Output the (x, y) coordinate of the center of the cell containing the given text.  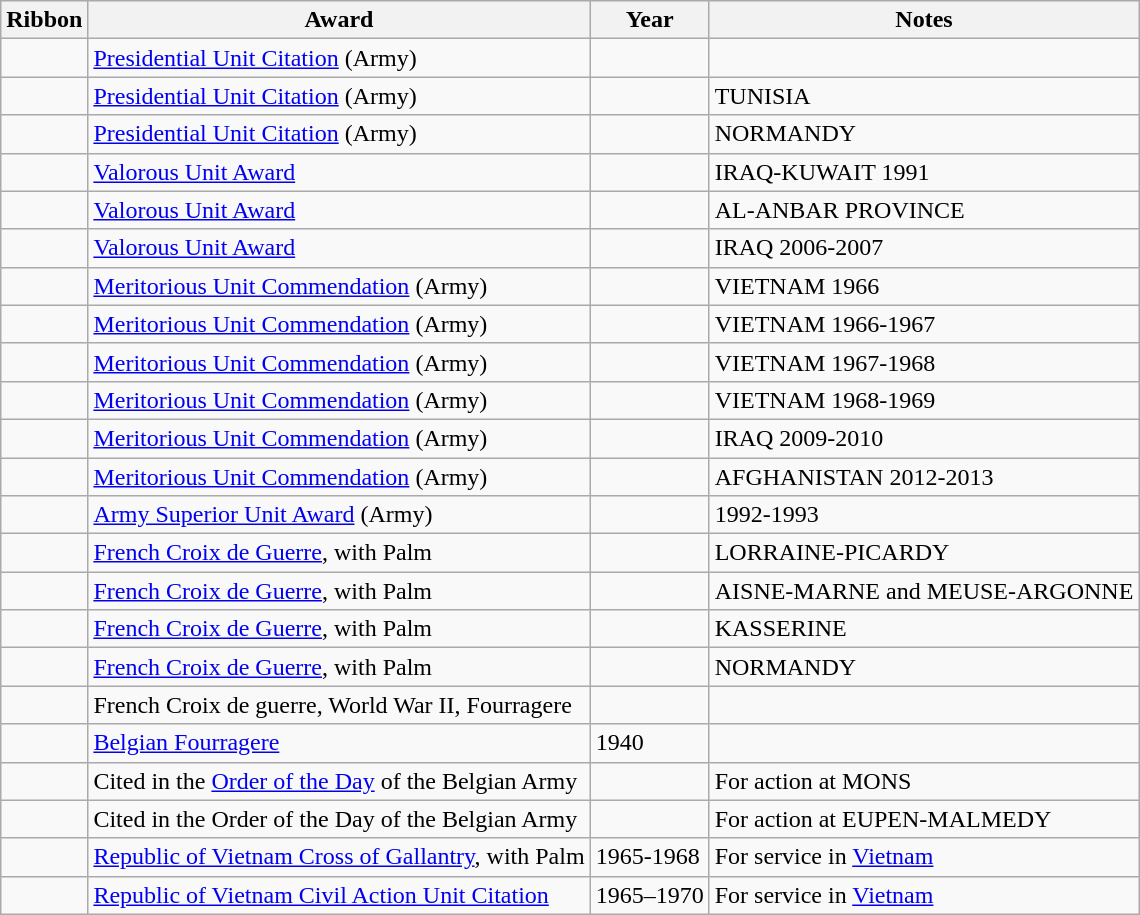
VIETNAM 1966 (924, 286)
VIETNAM 1966-1967 (924, 324)
1965–1970 (650, 895)
1940 (650, 743)
VIETNAM 1968-1969 (924, 400)
French Croix de guerre, World War II, Fourragere (339, 705)
Notes (924, 20)
VIETNAM 1967-1968 (924, 362)
LORRAINE-PICARDY (924, 553)
Army Superior Unit Award (Army) (339, 515)
KASSERINE (924, 629)
For action at MONS (924, 781)
Year (650, 20)
IRAQ 2009-2010 (924, 438)
1992-1993 (924, 515)
AISNE-MARNE and MEUSE-ARGONNE (924, 591)
TUNISIA (924, 96)
IRAQ 2006-2007 (924, 248)
AFGHANISTAN 2012-2013 (924, 477)
Ribbon (44, 20)
Belgian Fourragere (339, 743)
IRAQ-KUWAIT 1991 (924, 172)
Republic of Vietnam Cross of Gallantry, with Palm (339, 857)
1965-1968 (650, 857)
Award (339, 20)
AL-ANBAR PROVINCE (924, 210)
Republic of Vietnam Civil Action Unit Citation (339, 895)
For action at EUPEN-MALMEDY (924, 819)
